Return [X, Y] of the center of cell containing provided text 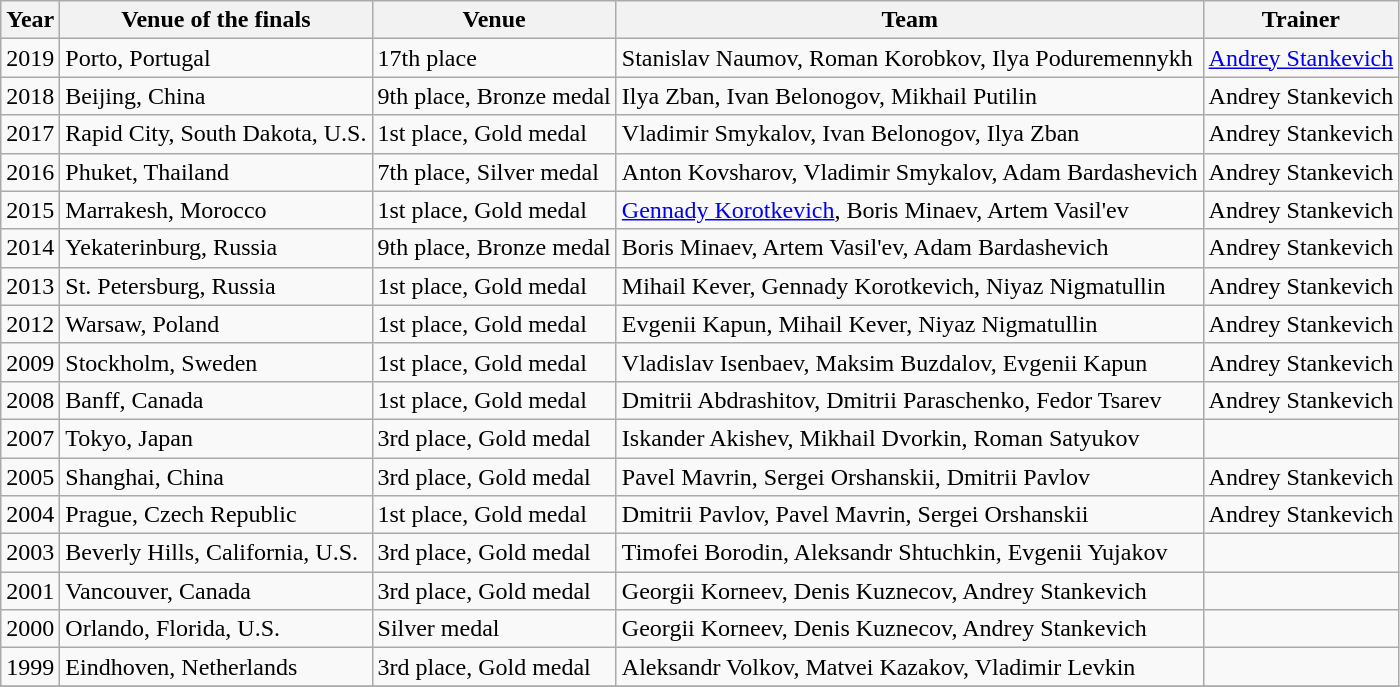
2007 [30, 438]
Year [30, 20]
Boris Minaev, Artem Vasil'ev, Adam Bardashevich [910, 248]
Dmitrii Pavlov, Pavel Mavrin, Sergei Orshanskii [910, 515]
Beverly Hills, California, U.S. [216, 553]
Timofei Borodin, Aleksandr Shtuchkin, Evgenii Yujakov [910, 553]
Banff, Canada [216, 400]
Venue [494, 20]
Porto, Portugal [216, 58]
Eindhoven, Netherlands [216, 667]
2009 [30, 362]
Beijing, China [216, 96]
2000 [30, 629]
Mihail Kever, Gennady Korotkevich, Niyaz Nigmatullin [910, 286]
Vladimir Smykalov, Ivan Belonogov, Ilya Zban [910, 134]
Tokyo, Japan [216, 438]
2005 [30, 477]
2012 [30, 324]
Yekaterinburg, Russia [216, 248]
Vladislav Isenbaev, Maksim Buzdalov, Evgenii Kapun [910, 362]
Gennady Korotkevich, Boris Minaev, Artem Vasil'ev [910, 210]
Marrakesh, Morocco [216, 210]
Warsaw, Poland [216, 324]
2019 [30, 58]
Evgenii Kapun, Mihail Kever, Niyaz Nigmatullin [910, 324]
Stanislav Naumov, Roman Korobkov, Ilya Poduremennykh [910, 58]
2013 [30, 286]
2018 [30, 96]
2008 [30, 400]
Aleksandr Volkov, Matvei Kazakov, Vladimir Levkin [910, 667]
St. Petersburg, Russia [216, 286]
Team [910, 20]
Phuket, Thailand [216, 172]
Pavel Mavrin, Sergei Orshanskii, Dmitrii Pavlov [910, 477]
2001 [30, 591]
Iskander Akishev, Mikhail Dvorkin, Roman Satyukov [910, 438]
Ilya Zban, Ivan Belonogov, Mikhail Putilin [910, 96]
Silver medal [494, 629]
2004 [30, 515]
Venue of the finals [216, 20]
Trainer [1301, 20]
17th place [494, 58]
Dmitrii Abdrashitov, Dmitrii Paraschenko, Fedor Tsarev [910, 400]
Prague, Czech Republic [216, 515]
2016 [30, 172]
1999 [30, 667]
7th place, Silver medal [494, 172]
Orlando, Florida, U.S. [216, 629]
2017 [30, 134]
Stockholm, Sweden [216, 362]
2003 [30, 553]
Anton Kovsharov, Vladimir Smykalov, Adam Bardashevich [910, 172]
Vancouver, Canada [216, 591]
Rapid City, South Dakota, U.S. [216, 134]
2014 [30, 248]
2015 [30, 210]
Shanghai, China [216, 477]
